Return [x, y] of the center of cell containing provided text 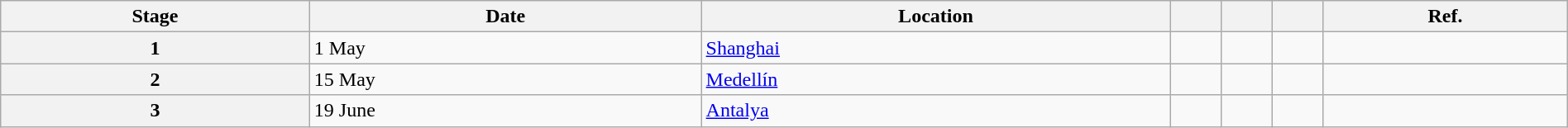
Location [936, 17]
Antalya [936, 111]
1 May [505, 48]
Date [505, 17]
Medellín [936, 79]
1 [155, 48]
Stage [155, 17]
19 June [505, 111]
Ref. [1446, 17]
2 [155, 79]
Shanghai [936, 48]
3 [155, 111]
15 May [505, 79]
